Search for the cell housing the specified text and yield its [X, Y] center coordinate. 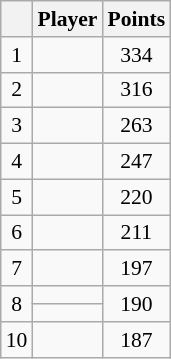
3 [17, 126]
1 [17, 55]
6 [17, 233]
4 [17, 162]
220 [137, 197]
2 [17, 90]
316 [137, 90]
10 [17, 340]
5 [17, 197]
Player [67, 19]
263 [137, 126]
247 [137, 162]
187 [137, 340]
334 [137, 55]
197 [137, 269]
211 [137, 233]
8 [17, 304]
Points [137, 19]
7 [17, 269]
190 [137, 304]
